Find where the given text appears and provide that cell's center as [x, y] coordinate. 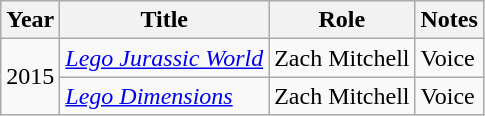
Lego Dimensions [164, 96]
Role [342, 20]
Notes [449, 20]
2015 [30, 77]
Year [30, 20]
Lego Jurassic World [164, 58]
Title [164, 20]
